Determine the [X, Y] coordinate at the center of the cell enclosing the given text.  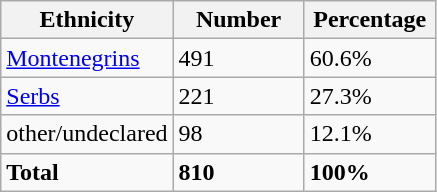
Number [238, 20]
60.6% [370, 58]
100% [370, 172]
Serbs [87, 96]
221 [238, 96]
Percentage [370, 20]
12.1% [370, 134]
491 [238, 58]
98 [238, 134]
27.3% [370, 96]
Montenegrins [87, 58]
810 [238, 172]
Total [87, 172]
Ethnicity [87, 20]
other/undeclared [87, 134]
